Search for the cell housing the specified text and yield its (X, Y) center coordinate. 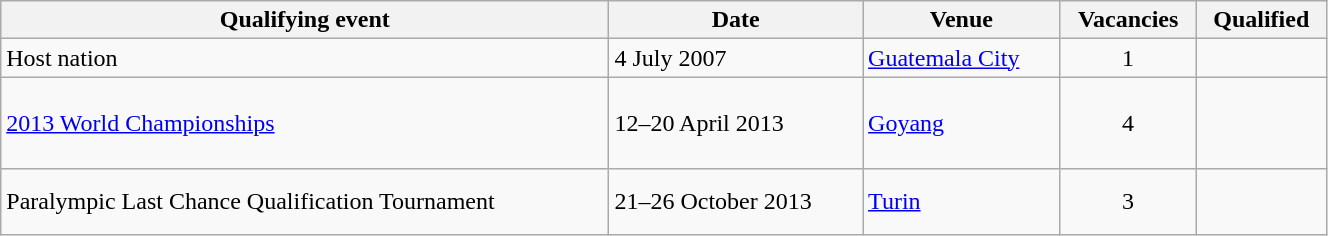
12–20 April 2013 (736, 123)
Qualifying event (305, 20)
4 (1128, 123)
21–26 October 2013 (736, 202)
2013 World Championships (305, 123)
Guatemala City (962, 58)
Turin (962, 202)
Goyang (962, 123)
1 (1128, 58)
Venue (962, 20)
Date (736, 20)
4 July 2007 (736, 58)
Host nation (305, 58)
Paralympic Last Chance Qualification Tournament (305, 202)
3 (1128, 202)
Vacancies (1128, 20)
Qualified (1261, 20)
